Return the [x, y] coordinate for the center point of the cell that contains the specified text.  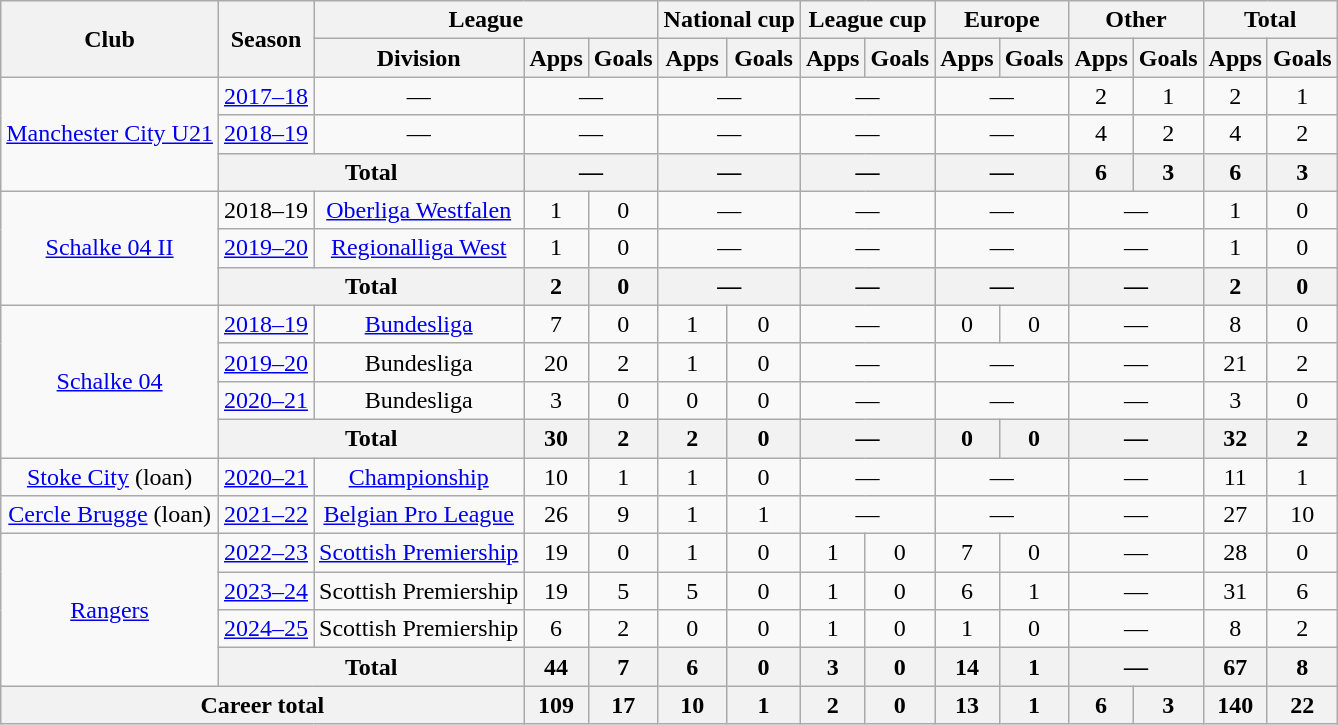
140 [1235, 705]
44 [556, 667]
109 [556, 705]
9 [623, 515]
League cup [868, 20]
Cercle Brugge (loan) [110, 515]
2021–22 [266, 515]
Manchester City U21 [110, 134]
Schalke 04 II [110, 248]
2022–23 [266, 553]
Other [1136, 20]
Stoke City (loan) [110, 477]
2017–18 [266, 96]
Oberliga Westfalen [419, 210]
2024–25 [266, 629]
17 [623, 705]
32 [1235, 438]
Career total [262, 705]
National cup [729, 20]
13 [967, 705]
21 [1235, 362]
31 [1235, 591]
League [486, 20]
Club [110, 39]
Belgian Pro League [419, 515]
28 [1235, 553]
11 [1235, 477]
Championship [419, 477]
20 [556, 362]
30 [556, 438]
26 [556, 515]
Season [266, 39]
Schalke 04 [110, 381]
27 [1235, 515]
Regionalliga West [419, 248]
14 [967, 667]
Division [419, 58]
Europe [1002, 20]
2023–24 [266, 591]
67 [1235, 667]
Rangers [110, 610]
22 [1302, 705]
